Return [X, Y] of the center of cell containing provided text 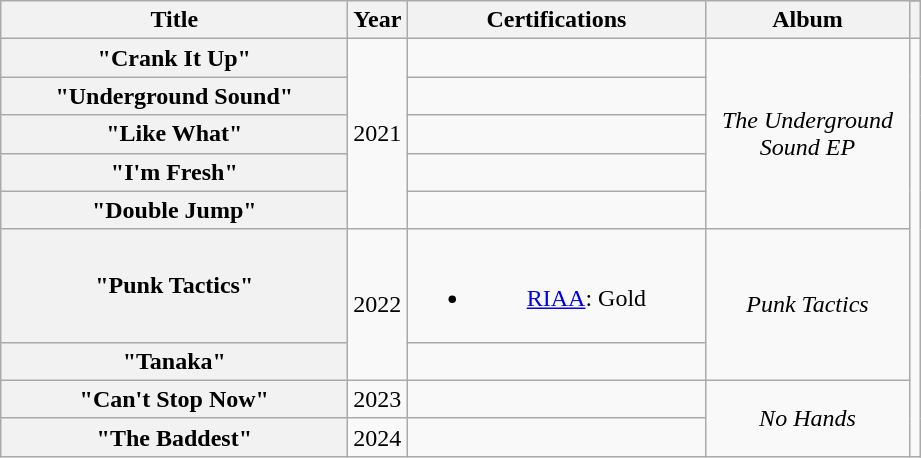
"Can't Stop Now" [174, 399]
2024 [378, 437]
"I'm Fresh" [174, 172]
RIAA: Gold [556, 286]
2021 [378, 134]
No Hands [808, 418]
"Underground Sound" [174, 96]
Album [808, 20]
Certifications [556, 20]
"Crank It Up" [174, 58]
"Double Jump" [174, 210]
The Underground Sound EP [808, 134]
2023 [378, 399]
"Tanaka" [174, 361]
Title [174, 20]
"Punk Tactics" [174, 286]
Punk Tactics [808, 304]
"Like What" [174, 134]
Year [378, 20]
"The Baddest" [174, 437]
2022 [378, 304]
